Output the (X, Y) coordinate of the center of the cell containing the given text.  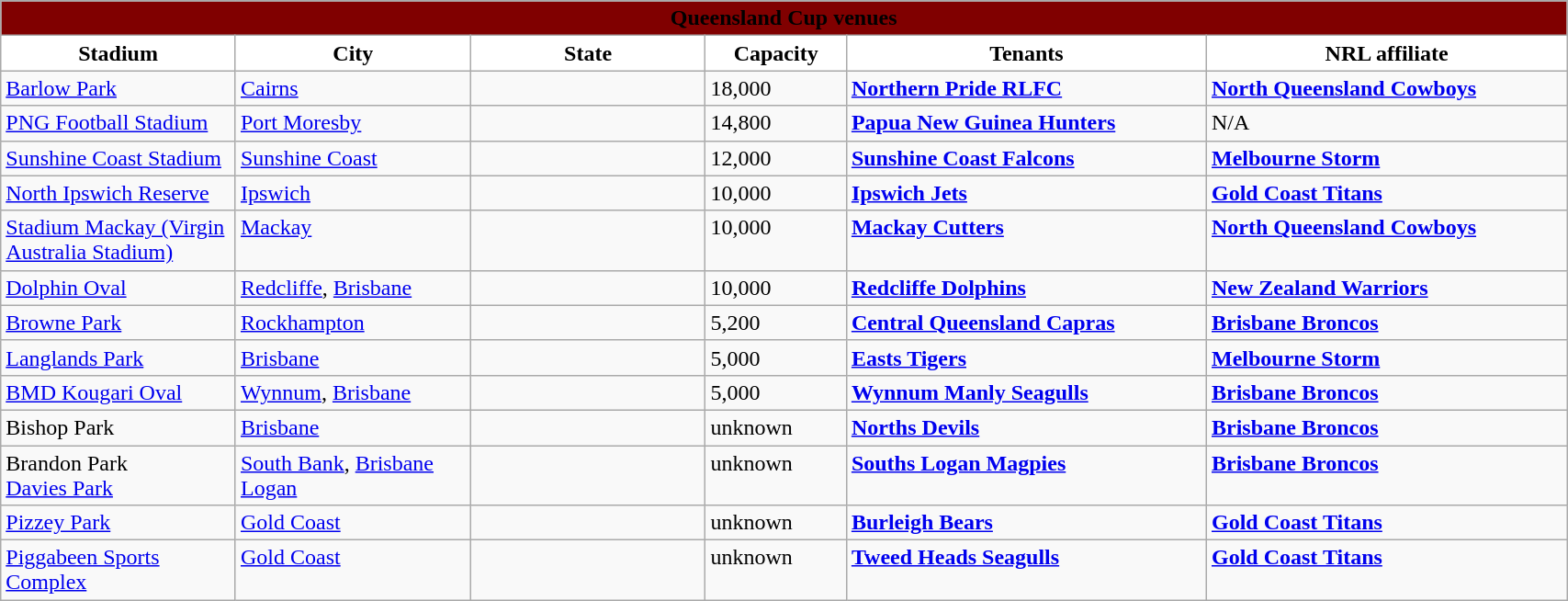
Northern Pride RLFC (1026, 88)
Sunshine Coast (353, 158)
State (588, 53)
Tenants (1026, 53)
18,000 (775, 88)
Burleigh Bears (1026, 523)
Souths Logan Magpies (1026, 474)
City (353, 53)
Norths Devils (1026, 427)
Papua New Guinea Hunters (1026, 123)
PNG Football Stadium (118, 123)
Stadium (118, 53)
Redcliffe Dolphins (1026, 288)
Capacity (775, 53)
Barlow Park (118, 88)
Pizzey Park (118, 523)
BMD Kougari Oval (118, 392)
Langlands Park (118, 357)
Port Moresby (353, 123)
N/A (1386, 123)
New Zealand Warriors (1386, 288)
Queensland Cup venues (784, 18)
South Bank, Brisbane Logan (353, 474)
Ipswich (353, 193)
Dolphin Oval (118, 288)
Wynnum Manly Seagulls (1026, 392)
Central Queensland Capras (1026, 323)
Redcliffe, Brisbane (353, 288)
12,000 (775, 158)
Mackay (353, 241)
Rockhampton (353, 323)
Sunshine Coast Stadium (118, 158)
Sunshine Coast Falcons (1026, 158)
Tweed Heads Seagulls (1026, 570)
Stadium Mackay (Virgin Australia Stadium) (118, 241)
North Ipswich Reserve (118, 193)
Brandon Park Davies Park (118, 474)
Ipswich Jets (1026, 193)
Piggabeen Sports Complex (118, 570)
Wynnum, Brisbane (353, 392)
NRL affiliate (1386, 53)
Mackay Cutters (1026, 241)
5,200 (775, 323)
Easts Tigers (1026, 357)
Browne Park (118, 323)
Bishop Park (118, 427)
Cairns (353, 88)
14,800 (775, 123)
